Provide the [X, Y] coordinate of the cell's center where the given text is located.  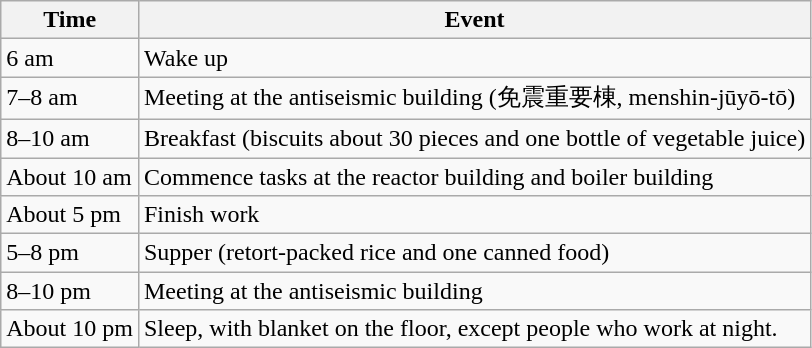
6 am [70, 58]
Breakfast (biscuits about 30 pieces and one bottle of vegetable juice) [474, 138]
Sleep, with blanket on the floor, except people who work at night. [474, 329]
Event [474, 20]
Supper (retort-packed rice and one canned food) [474, 253]
8–10 am [70, 138]
8–10 pm [70, 291]
Time [70, 20]
7–8 am [70, 98]
Commence tasks at the reactor building and boiler building [474, 177]
Wake up [474, 58]
Meeting at the antiseismic building [474, 291]
Finish work [474, 215]
Meeting at the antiseismic building (免震重要棟, menshin-jūyō-tō) [474, 98]
About 10 pm [70, 329]
About 5 pm [70, 215]
5–8 pm [70, 253]
About 10 am [70, 177]
